Search for the cell housing the specified text and yield its [x, y] center coordinate. 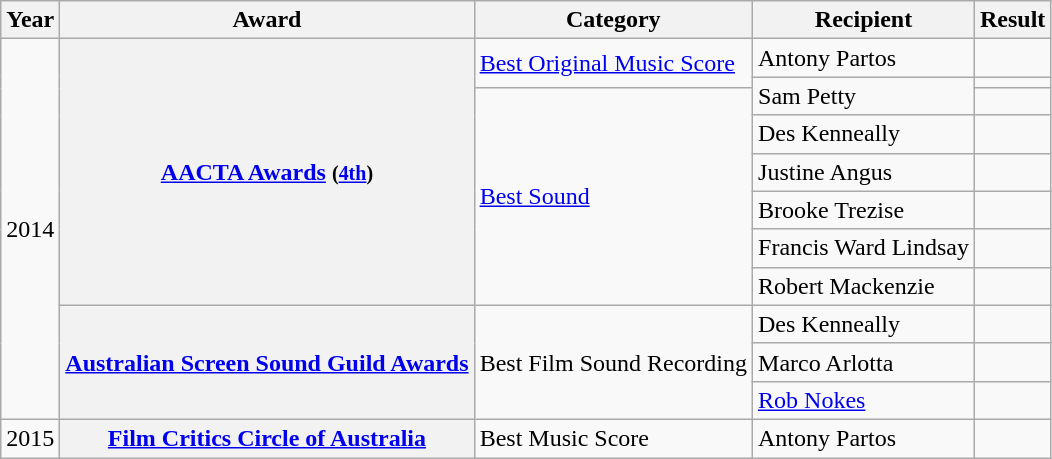
Result [1012, 20]
Australian Screen Sound Guild Awards [267, 362]
Robert Mackenzie [864, 286]
Francis Ward Lindsay [864, 248]
Year [30, 20]
Justine Angus [864, 172]
Recipient [864, 20]
Marco Arlotta [864, 362]
Rob Nokes [864, 400]
Best Music Score [613, 438]
2014 [30, 230]
Film Critics Circle of Australia [267, 438]
Best Original Music Score [613, 64]
Brooke Trezise [864, 210]
Best Sound [613, 196]
Sam Petty [864, 96]
2015 [30, 438]
Best Film Sound Recording [613, 362]
Category [613, 20]
AACTA Awards (4th) [267, 172]
Award [267, 20]
